Return [x, y] of the center of cell containing provided text 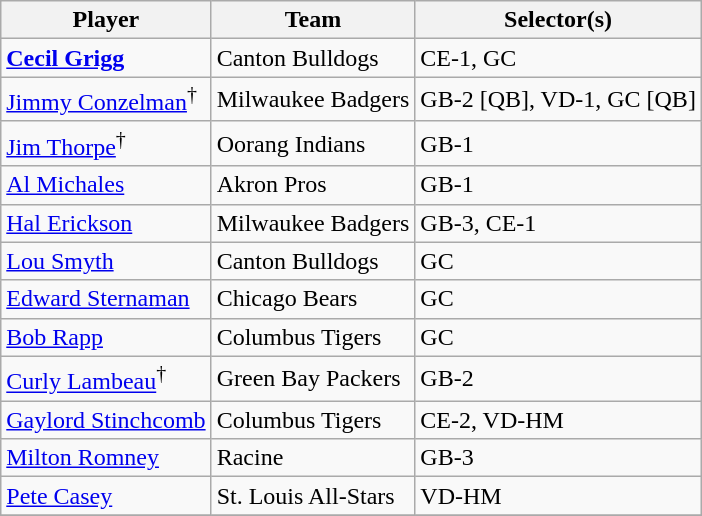
CE-1, GC [558, 58]
Green Bay Packers [313, 378]
St. Louis All-Stars [313, 496]
Team [313, 20]
GB-2 [558, 378]
Racine [313, 458]
GB-3, CE-1 [558, 223]
Jimmy Conzelman† [106, 100]
Bob Rapp [106, 337]
Hal Erickson [106, 223]
Gaylord Stinchcomb [106, 420]
Milton Romney [106, 458]
CE-2, VD-HM [558, 420]
GB-3 [558, 458]
Akron Pros [313, 185]
Chicago Bears [313, 299]
Lou Smyth [106, 261]
Player [106, 20]
Al Michales [106, 185]
Jim Thorpe† [106, 144]
GB-2 [QB], VD-1, GC [QB] [558, 100]
Oorang Indians [313, 144]
VD-HM [558, 496]
Cecil Grigg [106, 58]
Pete Casey [106, 496]
Edward Sternaman [106, 299]
Curly Lambeau† [106, 378]
Selector(s) [558, 20]
